Search for the cell housing the specified text and yield its [x, y] center coordinate. 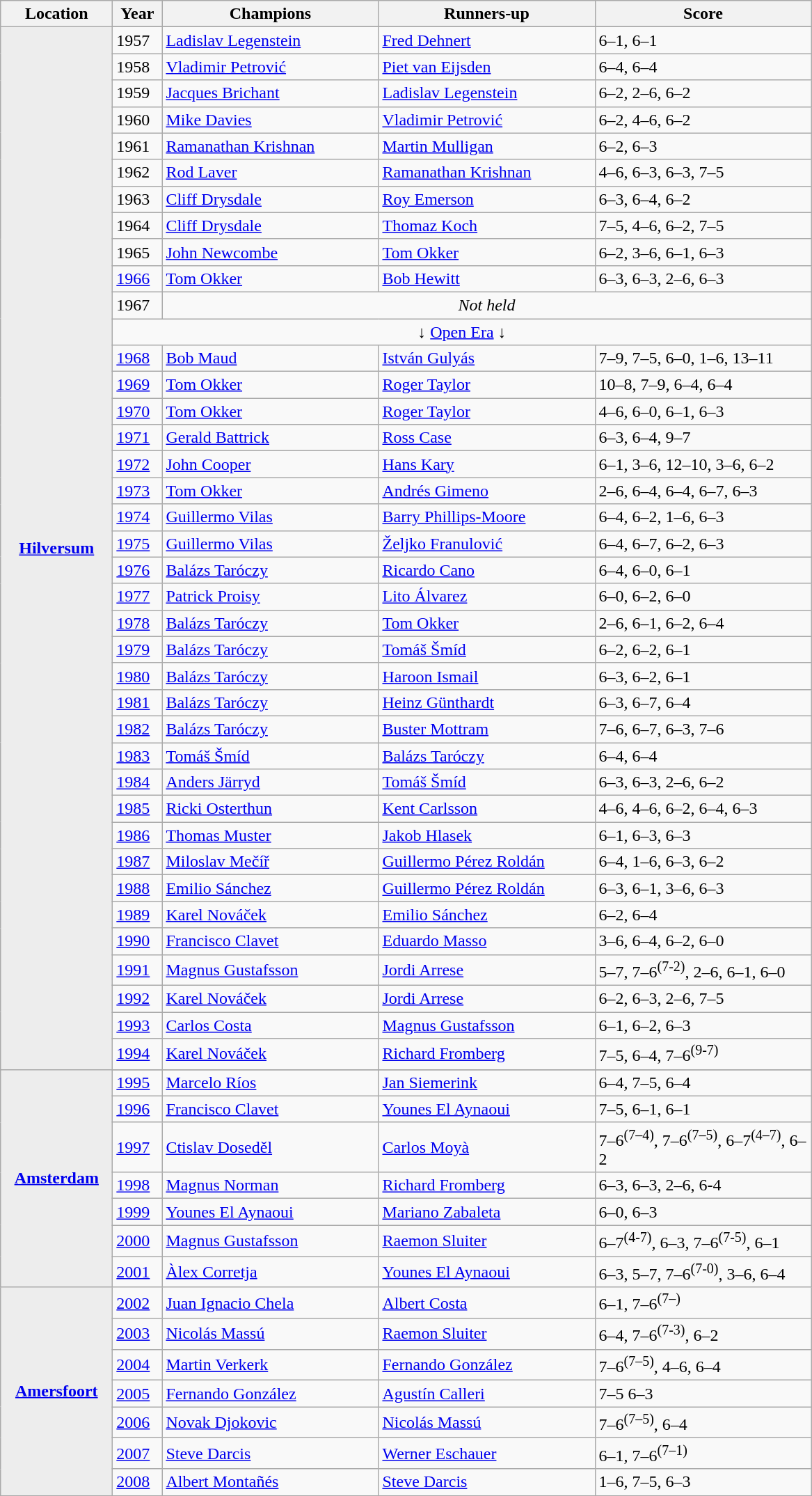
6–2, 3–6, 6–1, 6–3 [703, 252]
1964 [138, 226]
Ricardo Cano [487, 570]
Albert Costa [487, 1303]
6–2, 6–3 [703, 146]
10–8, 7–9, 6–4, 6–4 [703, 385]
Kent Carlsson [487, 809]
1959 [138, 93]
Marcelo Ríos [270, 1082]
Hilversum [57, 549]
6–1, 6–3, 6–3 [703, 835]
1993 [138, 1025]
1988 [138, 888]
Eduardo Masso [487, 941]
Heinz Günthardt [487, 702]
2005 [138, 1394]
6–1, 7–6(7–) [703, 1303]
Location [57, 14]
7–6(7–4), 7–6(7–5), 6–7(4–7), 6–2 [703, 1147]
1989 [138, 915]
Magnus Norman [270, 1186]
6–3, 6–7, 6–4 [703, 702]
6–4, 1–6, 6–3, 6–2 [703, 862]
Ross Case [487, 438]
Barry Phillips-Moore [487, 517]
7–6, 6–7, 6–3, 7–6 [703, 729]
1982 [138, 729]
Score [703, 14]
7–9, 7–5, 6–0, 1–6, 13–11 [703, 359]
Željko Franulović [487, 544]
1975 [138, 544]
Gerald Battrick [270, 438]
6–1, 3–6, 12–10, 3–6, 6–2 [703, 464]
1997 [138, 1147]
6–4, 6–2, 1–6, 6–3 [703, 517]
Hans Kary [487, 464]
6–3, 5–7, 7–6(7-0), 3–6, 6–4 [703, 1273]
Carlos Costa [270, 1025]
6–4, 6–7, 6–2, 6–3 [703, 544]
6–3, 6–2, 6–1 [703, 676]
Mariano Zabaleta [487, 1212]
1991 [138, 970]
6–0, 6–2, 6–0 [703, 597]
Carlos Moyà [487, 1147]
John Cooper [270, 464]
1998 [138, 1186]
4–6, 6–0, 6–1, 6–3 [703, 411]
5–7, 7–6(7-2), 2–6, 6–1, 6–0 [703, 970]
1983 [138, 755]
1961 [138, 146]
Ctislav Doseděl [270, 1147]
1968 [138, 359]
1999 [138, 1212]
Runners-up [487, 14]
7–5, 6–4, 7–6(9-7) [703, 1054]
2007 [138, 1454]
6–7(4-7), 6–3, 7–6(7-5), 6–1 [703, 1241]
1981 [138, 702]
6–2, 6–2, 6–1 [703, 649]
7–5, 6–1, 6–1 [703, 1109]
6–1, 6–2, 6–3 [703, 1025]
6–3, 6–3, 2–6, 6–2 [703, 782]
1995 [138, 1082]
2002 [138, 1303]
Àlex Corretja [270, 1273]
Bob Hewitt [487, 278]
Thomaz Koch [487, 226]
1985 [138, 809]
1957 [138, 40]
6–3, 6–4, 6–2 [703, 199]
1970 [138, 411]
6–0, 6–3 [703, 1212]
Novak Djokovic [270, 1423]
1984 [138, 782]
Werner Eschauer [487, 1454]
6–4, 7–5, 6–4 [703, 1082]
6–3, 6–3, 2–6, 6–3 [703, 278]
1960 [138, 120]
Year [138, 14]
2–6, 6–4, 6–4, 6–7, 6–3 [703, 491]
Buster Mottram [487, 729]
6–2, 6–3, 2–6, 7–5 [703, 999]
2008 [138, 1482]
1973 [138, 491]
2000 [138, 1241]
Piet van Eijsden [487, 67]
7–5, 4–6, 6–2, 7–5 [703, 226]
1978 [138, 623]
7–6(7–5), 6–4 [703, 1423]
Lito Álvarez [487, 597]
1986 [138, 835]
John Newcombe [270, 252]
Anders Järryd [270, 782]
3–6, 6–4, 6–2, 6–0 [703, 941]
6–3, 6–1, 3–6, 6–3 [703, 888]
1962 [138, 173]
Amersfoort [57, 1391]
1977 [138, 597]
1996 [138, 1109]
Fred Dehnert [487, 40]
1965 [138, 252]
1990 [138, 941]
1958 [138, 67]
Rod Laver [270, 173]
Andrés Gimeno [487, 491]
6–3, 6–3, 2–6, 6-4 [703, 1186]
1976 [138, 570]
Jacques Brichant [270, 93]
6–4, 6–0, 6–1 [703, 570]
6–3, 6–4, 9–7 [703, 438]
1987 [138, 862]
Champions [270, 14]
7–6(7–5), 4–6, 6–4 [703, 1364]
2003 [138, 1334]
Jakob Hlasek [487, 835]
1971 [138, 438]
1966 [138, 278]
Jan Siemerink [487, 1082]
Miloslav Mečíř [270, 862]
Bob Maud [270, 359]
4–6, 4–6, 6–2, 6–4, 6–3 [703, 809]
7–5 6–3 [703, 1394]
Martin Mulligan [487, 146]
1980 [138, 676]
Roy Emerson [487, 199]
1963 [138, 199]
1969 [138, 385]
1992 [138, 999]
Patrick Proisy [270, 597]
Thomas Muster [270, 835]
6–4, 7–6(7-3), 6–2 [703, 1334]
1967 [138, 305]
2004 [138, 1364]
Juan Ignacio Chela [270, 1303]
2–6, 6–1, 6–2, 6–4 [703, 623]
1994 [138, 1054]
Ricki Osterthun [270, 809]
Haroon Ismail [487, 676]
1–6, 7–5, 6–3 [703, 1482]
Agustín Calleri [487, 1394]
2006 [138, 1423]
6–1, 7–6(7–1) [703, 1454]
2001 [138, 1273]
Albert Montañés [270, 1482]
6–2, 6–4 [703, 915]
6–2, 2–6, 6–2 [703, 93]
1972 [138, 464]
↓ Open Era ↓ [462, 332]
1974 [138, 517]
6–1, 6–1 [703, 40]
6–2, 4–6, 6–2 [703, 120]
Not held [487, 305]
1979 [138, 649]
Mike Davies [270, 120]
4–6, 6–3, 6–3, 7–5 [703, 173]
Martin Verkerk [270, 1364]
István Gulyás [487, 359]
Amsterdam [57, 1178]
